Provide the [X, Y] coordinate of the cell's center where the given text is located.  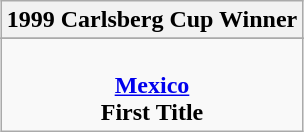
MexicoFirst Title [152, 85]
1999 Carlsberg Cup Winner [152, 20]
